From the cell containing the given text, extract its center point as [X, Y] coordinate. 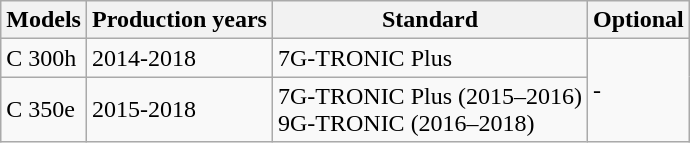
Standard [430, 20]
- [639, 90]
Models [44, 20]
7G-TRONIC Plus [430, 58]
2014-2018 [179, 58]
C 350e [44, 110]
C 300h [44, 58]
7G-TRONIC Plus (2015–2016)9G-TRONIC (2016–2018) [430, 110]
2015-2018 [179, 110]
Optional [639, 20]
Production years [179, 20]
